Provide the (x, y) coordinate of the cell's center where the given text is located.  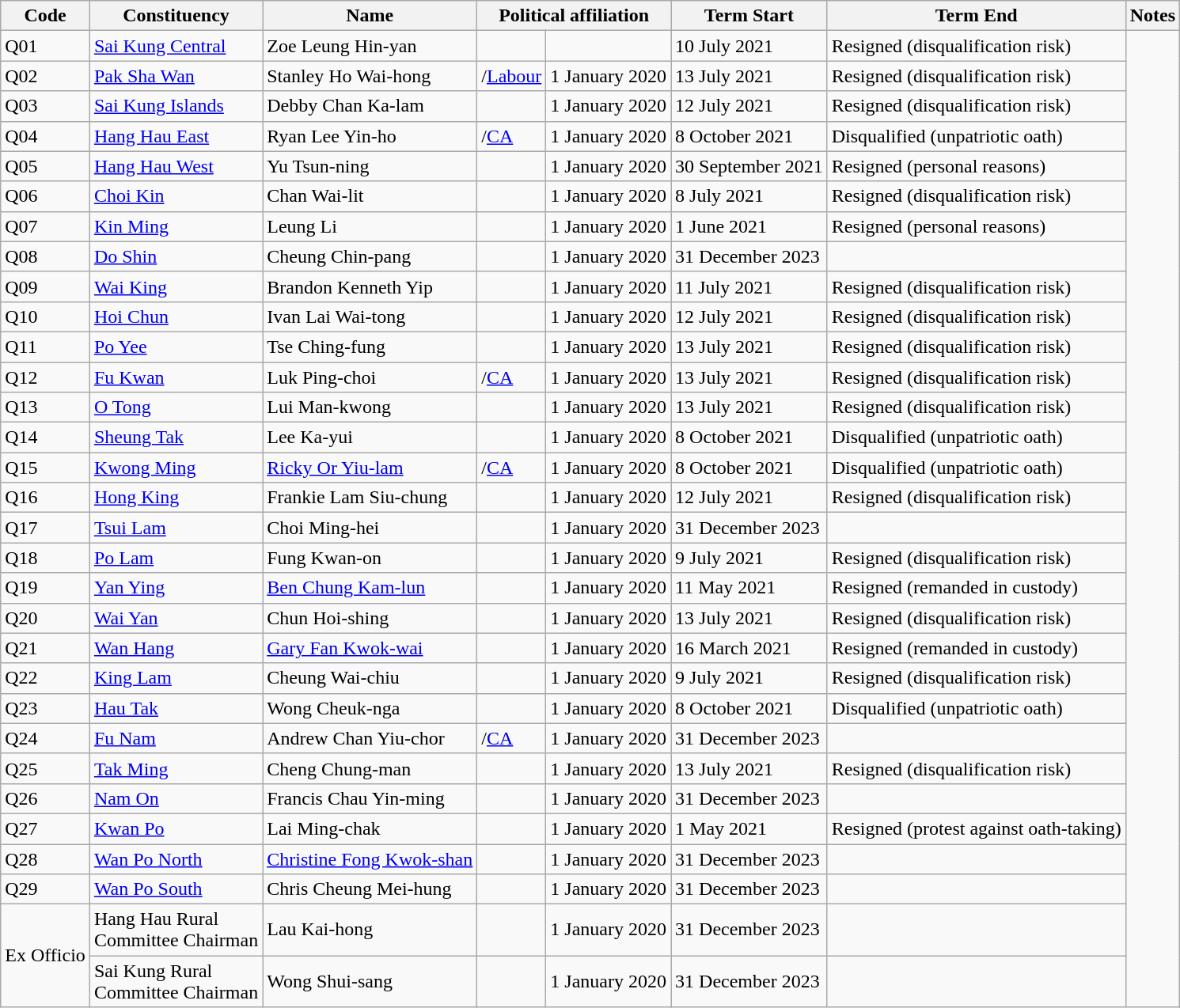
Nam On (176, 798)
16 March 2021 (749, 648)
Hang Hau RuralCommittee Chairman (176, 930)
Q26 (46, 798)
Francis Chau Yin-ming (370, 798)
Q23 (46, 708)
Fung Kwan-on (370, 558)
8 July 2021 (749, 196)
Leung Li (370, 226)
Q27 (46, 828)
Political affiliation (575, 16)
Term Start (749, 16)
Ryan Lee Yin-ho (370, 136)
Q22 (46, 678)
Q18 (46, 558)
Ben Chung Kam-lun (370, 588)
Q13 (46, 407)
Wong Cheuk-nga (370, 708)
Tsui Lam (176, 528)
Sai Kung Islands (176, 106)
1 June 2021 (749, 226)
Hang Hau West (176, 166)
Q05 (46, 166)
11 May 2021 (749, 588)
Q03 (46, 106)
Q04 (46, 136)
Debby Chan Ka-lam (370, 106)
Q15 (46, 468)
Po Lam (176, 558)
King Lam (176, 678)
Wan Po South (176, 889)
Chan Wai-lit (370, 196)
Wan Po North (176, 858)
Q10 (46, 316)
Fu Nam (176, 738)
Q02 (46, 76)
10 July 2021 (749, 46)
11 July 2021 (749, 286)
Name (370, 16)
Brandon Kenneth Yip (370, 286)
Stanley Ho Wai-hong (370, 76)
Kin Ming (176, 226)
Sai Kung Central (176, 46)
Chun Hoi-shing (370, 618)
Ex Officio (46, 956)
Yan Ying (176, 588)
Choi Kin (176, 196)
Pak Sha Wan (176, 76)
Constituency (176, 16)
Sai Kung RuralCommittee Chairman (176, 981)
Term End (977, 16)
Gary Fan Kwok-wai (370, 648)
Lui Man-kwong (370, 407)
Ivan Lai Wai-tong (370, 316)
Christine Fong Kwok-shan (370, 858)
Q09 (46, 286)
Q21 (46, 648)
Lee Ka-yui (370, 438)
Lau Kai-hong (370, 930)
Notes (1152, 16)
Q25 (46, 768)
Q12 (46, 377)
Wai Yan (176, 618)
Do Shin (176, 256)
Cheung Wai-chiu (370, 678)
Fu Kwan (176, 377)
Tak Ming (176, 768)
30 September 2021 (749, 166)
Hong King (176, 498)
Lai Ming-chak (370, 828)
Wan Hang (176, 648)
Wai King (176, 286)
Q01 (46, 46)
Q20 (46, 618)
Chris Cheung Mei-hung (370, 889)
Hau Tak (176, 708)
Hang Hau East (176, 136)
Luk Ping-choi (370, 377)
Q17 (46, 528)
Q16 (46, 498)
Q24 (46, 738)
Resigned (protest against oath-taking) (977, 828)
Cheung Chin-pang (370, 256)
Q29 (46, 889)
Q28 (46, 858)
Hoi Chun (176, 316)
Q14 (46, 438)
Zoe Leung Hin-yan (370, 46)
/Labour (511, 76)
Andrew Chan Yiu-chor (370, 738)
1 May 2021 (749, 828)
Cheng Chung-man (370, 768)
Choi Ming-hei (370, 528)
O Tong (176, 407)
Frankie Lam Siu-chung (370, 498)
Kwong Ming (176, 468)
Wong Shui-sang (370, 981)
Po Yee (176, 347)
Yu Tsun-ning (370, 166)
Tse Ching-fung (370, 347)
Q11 (46, 347)
Q06 (46, 196)
Q19 (46, 588)
Kwan Po (176, 828)
Q07 (46, 226)
Q08 (46, 256)
Ricky Or Yiu-lam (370, 468)
Sheung Tak (176, 438)
Code (46, 16)
